For the text-containing cell, return its midpoint in (x, y) coordinate format. 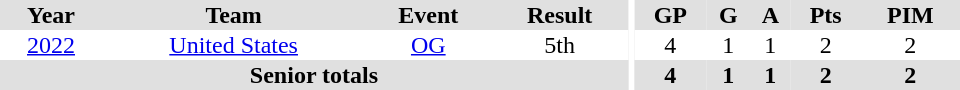
A (770, 15)
Team (234, 15)
Senior totals (314, 75)
Pts (826, 15)
United States (234, 45)
Event (428, 15)
2022 (51, 45)
PIM (910, 15)
OG (428, 45)
GP (670, 15)
Year (51, 15)
Result (560, 15)
G (728, 15)
5th (560, 45)
